Scan for the cell matching the given text and deliver its [x, y] coordinate at center. 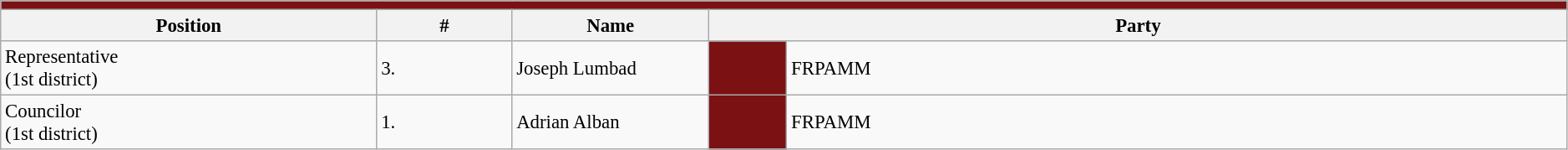
Adrian Alban [611, 122]
3. [444, 69]
1. [444, 122]
Position [189, 26]
# [444, 26]
Representative(1st district) [189, 69]
Name [611, 26]
Councilor(1st district) [189, 122]
Joseph Lumbad [611, 69]
Party [1138, 26]
